Output the [x, y] coordinate of the center of the cell containing the given text.  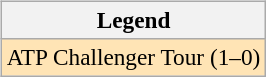
Legend [133, 20]
ATP Challenger Tour (1–0) [133, 57]
